Output the [x, y] coordinate of the center of the cell containing the given text.  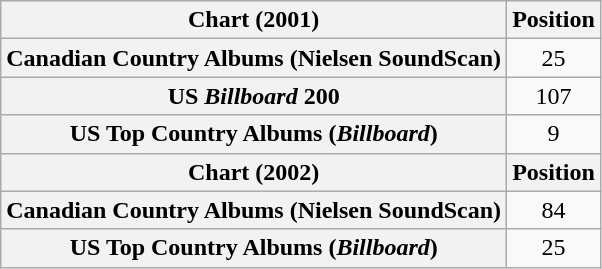
Chart (2001) [254, 20]
9 [554, 134]
107 [554, 96]
Chart (2002) [254, 172]
84 [554, 210]
US Billboard 200 [254, 96]
